Scan for the cell matching the given text and deliver its [X, Y] coordinate at center. 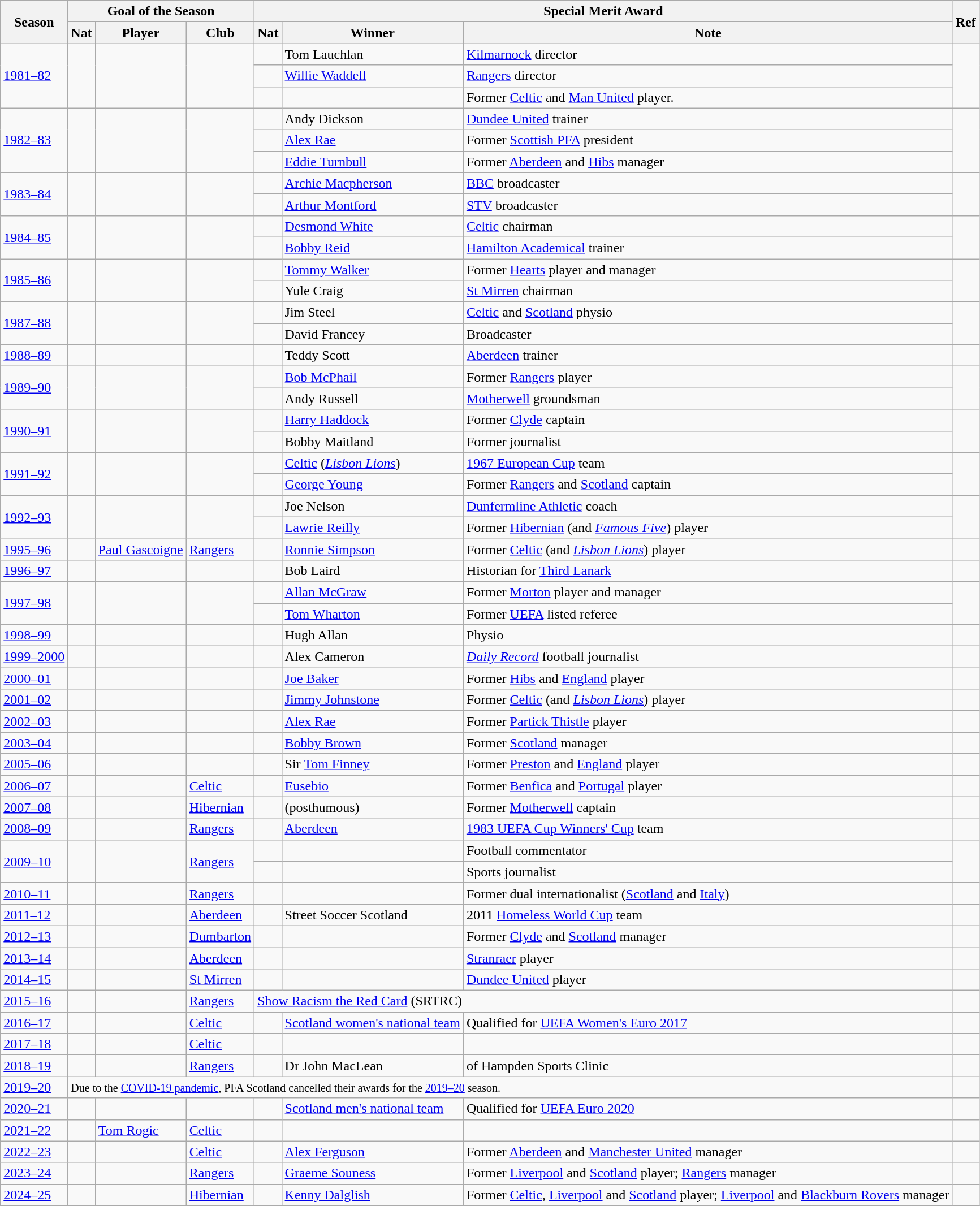
Aberdeen trainer [708, 356]
2024–25 [34, 1195]
1997–98 [34, 603]
Former Hibernian (and Famous Five) player [708, 528]
Qualified for UEFA Women's Euro 2017 [708, 1023]
2019–20 [34, 1087]
Physio [708, 636]
Paul Gascoigne [140, 549]
Lawrie Reilly [372, 528]
Former Clyde and Scotland manager [708, 936]
Dunfermline Athletic coach [708, 506]
Former Liverpool and Scotland player; Rangers manager [708, 1173]
Show Racism the Red Card (SRTRC) [604, 1001]
Former Partick Thistle player [708, 721]
Former Hearts player and manager [708, 270]
2016–17 [34, 1023]
2014–15 [34, 980]
2011–12 [34, 915]
Bobby Maitland [372, 442]
BBC broadcaster [708, 183]
Qualified for UEFA Euro 2020 [708, 1109]
Football commentator [708, 850]
Broadcaster [708, 334]
2022–23 [34, 1152]
Kilmarnock director [708, 54]
STV broadcaster [708, 205]
Andy Russell [372, 399]
Celtic chairman [708, 226]
Bob McPhail [372, 377]
Stranraer player [708, 958]
1983 UEFA Cup Winners' Cup team [708, 829]
Tom Wharton [372, 613]
1999–2000 [34, 657]
Ref [966, 22]
2009–10 [34, 861]
Kenny Dalglish [372, 1195]
St Mirren chairman [708, 291]
2001–02 [34, 700]
Dr John MacLean [372, 1066]
1991–92 [34, 474]
Former Benfica and Portugal player [708, 786]
Former Celtic and Man United player. [708, 97]
Winner [372, 33]
Former Hibs and England player [708, 678]
1967 European Cup team [708, 463]
Dundee United player [708, 980]
2002–03 [34, 721]
Celtic and Scotland physio [708, 313]
Desmond White [372, 226]
2003–04 [34, 743]
2013–14 [34, 958]
2005–06 [34, 764]
Former UEFA listed referee [708, 613]
2015–16 [34, 1001]
St Mirren [220, 980]
Arthur Montford [372, 205]
Tom Rogic [140, 1130]
2021–22 [34, 1130]
Dumbarton [220, 936]
Jimmy Johnstone [372, 700]
2008–09 [34, 829]
1996–97 [34, 570]
2006–07 [34, 786]
Former Celtic, Liverpool and Scotland player; Liverpool and Blackburn Rovers manager [708, 1195]
Note [708, 33]
George Young [372, 485]
2023–24 [34, 1173]
of Hampden Sports Clinic [708, 1066]
2000–01 [34, 678]
1981–82 [34, 76]
Alex Cameron [372, 657]
2017–18 [34, 1044]
Sir Tom Finney [372, 764]
Daily Record football journalist [708, 657]
Joe Baker [372, 678]
1989–90 [34, 388]
1988–89 [34, 356]
Former Clyde captain [708, 420]
Club [220, 33]
Season [34, 22]
2018–19 [34, 1066]
Teddy Scott [372, 356]
Archie Macpherson [372, 183]
Ronnie Simpson [372, 549]
Former Scotland manager [708, 743]
(posthumous) [372, 807]
Former Scottish PFA president [708, 140]
Rangers director [708, 76]
1987–88 [34, 323]
Dundee United trainer [708, 119]
Former Motherwell captain [708, 807]
Andy Dickson [372, 119]
Former dual internationalist (Scotland and Italy) [708, 893]
2020–21 [34, 1109]
Harry Haddock [372, 420]
Former Aberdeen and Manchester United manager [708, 1152]
Former Rangers and Scotland captain [708, 485]
1992–93 [34, 517]
Player [140, 33]
Celtic (Lisbon Lions) [372, 463]
1998–99 [34, 636]
Allan McGraw [372, 592]
Eddie Turnbull [372, 162]
1995–96 [34, 549]
Motherwell groundsman [708, 399]
Sports journalist [708, 872]
Former Rangers player [708, 377]
Jim Steel [372, 313]
Scotland men's national team [372, 1109]
Special Merit Award [604, 11]
Bobby Reid [372, 248]
Street Soccer Scotland [372, 915]
Alex Ferguson [372, 1152]
Former journalist [708, 442]
Hamilton Academical trainer [708, 248]
Willie Waddell [372, 76]
Bob Laird [372, 570]
Tommy Walker [372, 270]
Former Morton player and manager [708, 592]
2007–08 [34, 807]
1990–91 [34, 431]
Bobby Brown [372, 743]
Joe Nelson [372, 506]
Eusebio [372, 786]
Goal of the Season [161, 11]
1984–85 [34, 237]
Due to the COVID-19 pandemic, PFA Scotland cancelled their awards for the 2019–20 season. [510, 1087]
Graeme Souness [372, 1173]
Former Preston and England player [708, 764]
2012–13 [34, 936]
2010–11 [34, 893]
David Francey [372, 334]
1982–83 [34, 140]
1985–86 [34, 280]
Former Aberdeen and Hibs manager [708, 162]
1983–84 [34, 194]
Yule Craig [372, 291]
Tom Lauchlan [372, 54]
2011 Homeless World Cup team [708, 915]
Historian for Third Lanark [708, 570]
Hugh Allan [372, 636]
Scotland women's national team [372, 1023]
